Determine the (x, y) coordinate at the center of the cell enclosing the given text.  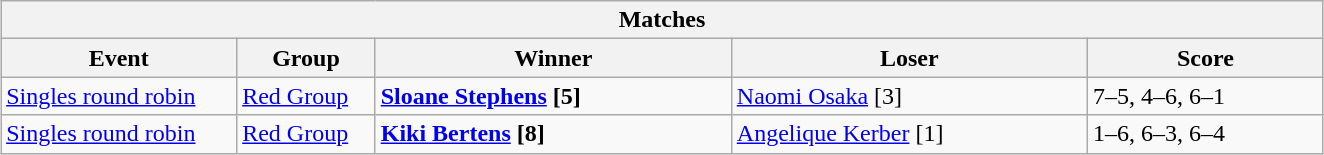
Winner (553, 58)
Event (119, 58)
Loser (909, 58)
Matches (662, 20)
Angelique Kerber [1] (909, 134)
Sloane Stephens [5] (553, 96)
Score (1205, 58)
Naomi Osaka [3] (909, 96)
7–5, 4–6, 6–1 (1205, 96)
1–6, 6–3, 6–4 (1205, 134)
Group (306, 58)
Kiki Bertens [8] (553, 134)
